Identify which cell holds the provided text, then report its [X, Y] central coordinate. 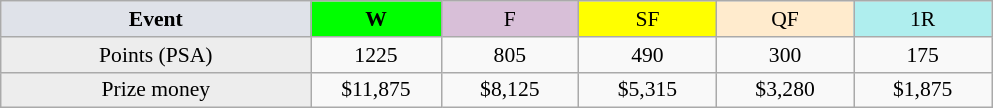
$1,875 [923, 90]
490 [648, 55]
$5,315 [648, 90]
$11,875 [376, 90]
300 [785, 55]
SF [648, 19]
$3,280 [785, 90]
175 [923, 55]
1225 [376, 55]
Event [156, 19]
1R [923, 19]
W [376, 19]
Prize money [156, 90]
QF [785, 19]
805 [510, 55]
Points (PSA) [156, 55]
F [510, 19]
$8,125 [510, 90]
